Extract the (X, Y) coordinate from the center of the cell holding the provided text.  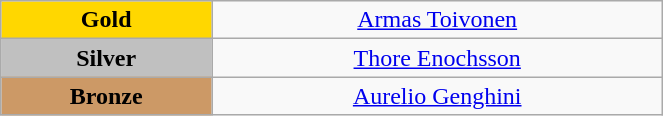
Gold (106, 20)
Thore Enochsson (438, 58)
Bronze (106, 96)
Aurelio Genghini (438, 96)
Armas Toivonen (438, 20)
Silver (106, 58)
